From the cell containing the given text, extract its center point as (X, Y) coordinate. 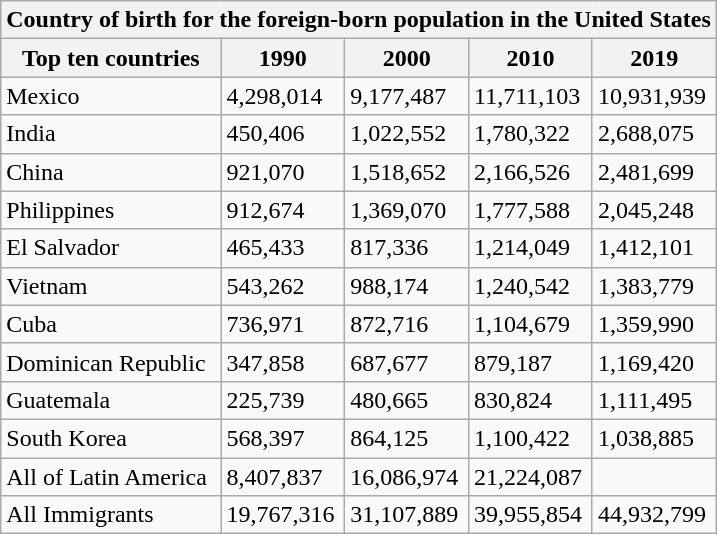
Guatemala (111, 400)
2019 (654, 58)
568,397 (283, 438)
1,780,322 (531, 134)
Mexico (111, 96)
31,107,889 (407, 515)
39,955,854 (531, 515)
1,777,588 (531, 210)
480,665 (407, 400)
10,931,939 (654, 96)
1,240,542 (531, 286)
1,038,885 (654, 438)
4,298,014 (283, 96)
19,767,316 (283, 515)
21,224,087 (531, 477)
1990 (283, 58)
872,716 (407, 324)
347,858 (283, 362)
1,214,049 (531, 248)
225,739 (283, 400)
All Immigrants (111, 515)
921,070 (283, 172)
543,262 (283, 286)
Country of birth for the foreign-born population in the United States (359, 20)
1,518,652 (407, 172)
1,104,679 (531, 324)
1,169,420 (654, 362)
16,086,974 (407, 477)
India (111, 134)
736,971 (283, 324)
1,369,070 (407, 210)
988,174 (407, 286)
450,406 (283, 134)
864,125 (407, 438)
687,677 (407, 362)
2,481,699 (654, 172)
2,688,075 (654, 134)
2010 (531, 58)
44,932,799 (654, 515)
Cuba (111, 324)
8,407,837 (283, 477)
1,100,422 (531, 438)
El Salvador (111, 248)
817,336 (407, 248)
2000 (407, 58)
9,177,487 (407, 96)
1,383,779 (654, 286)
All of Latin America (111, 477)
912,674 (283, 210)
1,022,552 (407, 134)
1,111,495 (654, 400)
465,433 (283, 248)
2,045,248 (654, 210)
1,359,990 (654, 324)
11,711,103 (531, 96)
Dominican Republic (111, 362)
Vietnam (111, 286)
830,824 (531, 400)
2,166,526 (531, 172)
China (111, 172)
South Korea (111, 438)
Philippines (111, 210)
879,187 (531, 362)
1,412,101 (654, 248)
Top ten countries (111, 58)
